Identify which cell holds the provided text, then report its [x, y] central coordinate. 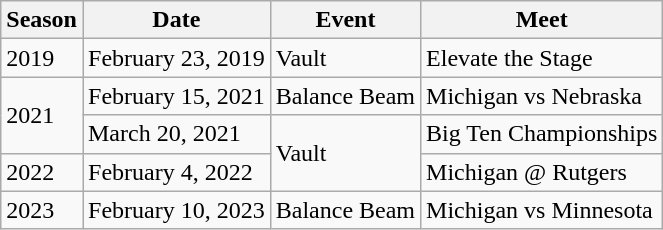
Michigan @ Rutgers [542, 172]
2021 [42, 115]
Michigan vs Minnesota [542, 210]
Meet [542, 20]
Big Ten Championships [542, 134]
Elevate the Stage [542, 58]
February 23, 2019 [176, 58]
2019 [42, 58]
February 15, 2021 [176, 96]
Season [42, 20]
Event [345, 20]
March 20, 2021 [176, 134]
2022 [42, 172]
February 10, 2023 [176, 210]
2023 [42, 210]
Michigan vs Nebraska [542, 96]
February 4, 2022 [176, 172]
Date [176, 20]
